For the text-containing cell, return its midpoint in (x, y) coordinate format. 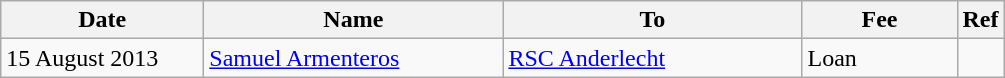
15 August 2013 (102, 58)
Date (102, 20)
To (652, 20)
RSC Anderlecht (652, 58)
Loan (880, 58)
Name (354, 20)
Samuel Armenteros (354, 58)
Fee (880, 20)
Ref (980, 20)
